Search for the cell housing the specified text and yield its [x, y] center coordinate. 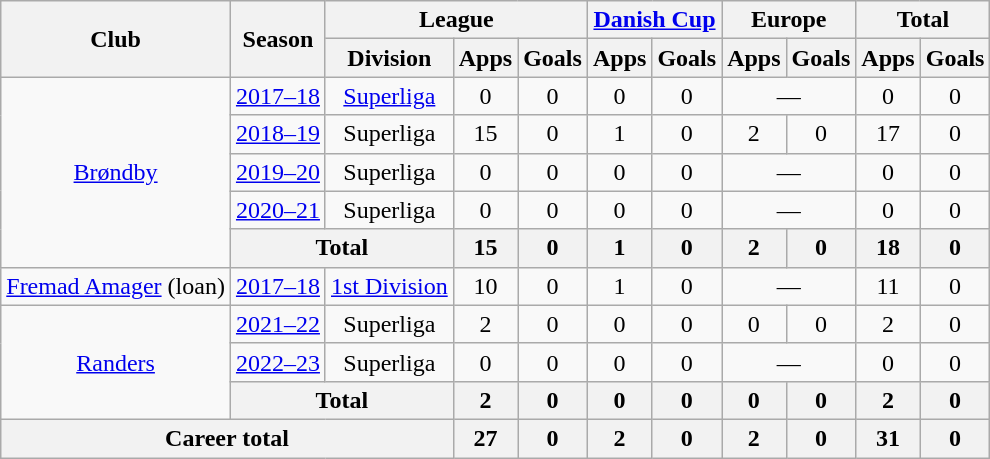
Division [389, 58]
2020–21 [278, 210]
2021–22 [278, 324]
Club [116, 39]
18 [888, 248]
Season [278, 39]
27 [485, 438]
Brøndby [116, 172]
2022–23 [278, 362]
11 [888, 286]
Fremad Amager (loan) [116, 286]
10 [485, 286]
Randers [116, 362]
2019–20 [278, 172]
League [456, 20]
Danish Cup [654, 20]
2018–19 [278, 134]
1st Division [389, 286]
17 [888, 134]
Europe [789, 20]
31 [888, 438]
Career total [227, 438]
